For the text-containing cell, return its midpoint in [X, Y] coordinate format. 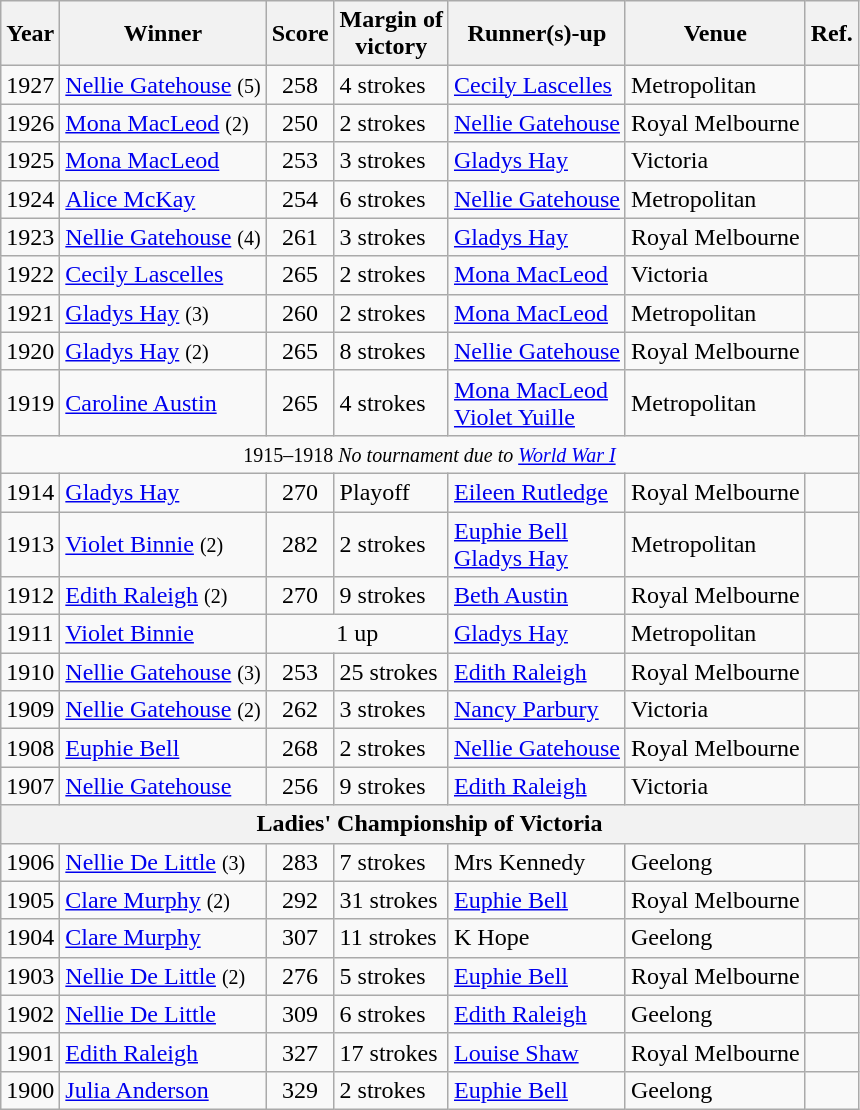
Nellie Gatehouse (4) [163, 237]
254 [300, 199]
Louise Shaw [536, 1052]
1904 [30, 938]
Caroline Austin [163, 402]
Score [300, 34]
Nellie Gatehouse (2) [163, 710]
1909 [30, 710]
268 [300, 748]
1901 [30, 1052]
282 [300, 544]
11 strokes [391, 938]
Venue [715, 34]
Playoff [391, 492]
1911 [30, 634]
31 strokes [391, 900]
Margin ofvictory [391, 34]
Clare Murphy (2) [163, 900]
Winner [163, 34]
Ref. [832, 34]
1906 [30, 862]
327 [300, 1052]
261 [300, 237]
Gladys Hay (2) [163, 351]
Runner(s)-up [536, 34]
1915–1918 No tournament due to World War I [430, 454]
Year [30, 34]
Mrs Kennedy [536, 862]
7 strokes [391, 862]
329 [300, 1090]
1924 [30, 199]
1927 [30, 85]
260 [300, 313]
1920 [30, 351]
8 strokes [391, 351]
Violet Binnie [163, 634]
5 strokes [391, 976]
307 [300, 938]
Nancy Parbury [536, 710]
25 strokes [391, 672]
1925 [30, 161]
1922 [30, 275]
1921 [30, 313]
Clare Murphy [163, 938]
1912 [30, 596]
Nellie De Little [163, 1014]
Euphie BellGladys Hay [536, 544]
292 [300, 900]
Beth Austin [536, 596]
309 [300, 1014]
1926 [30, 123]
Ladies' Championship of Victoria [430, 824]
1914 [30, 492]
K Hope [536, 938]
Mona MacLeodViolet Yuille [536, 402]
Eileen Rutledge [536, 492]
258 [300, 85]
250 [300, 123]
276 [300, 976]
1908 [30, 748]
1902 [30, 1014]
1900 [30, 1090]
1919 [30, 402]
262 [300, 710]
Nellie De Little (2) [163, 976]
Nellie Gatehouse (3) [163, 672]
283 [300, 862]
1907 [30, 786]
Edith Raleigh (2) [163, 596]
17 strokes [391, 1052]
256 [300, 786]
1903 [30, 976]
1913 [30, 544]
1923 [30, 237]
1910 [30, 672]
Alice McKay [163, 199]
1905 [30, 900]
Gladys Hay (3) [163, 313]
Nellie De Little (3) [163, 862]
Nellie Gatehouse (5) [163, 85]
Mona MacLeod (2) [163, 123]
1 up [357, 634]
Violet Binnie (2) [163, 544]
Julia Anderson [163, 1090]
